For the text-containing cell, return its midpoint in [x, y] coordinate format. 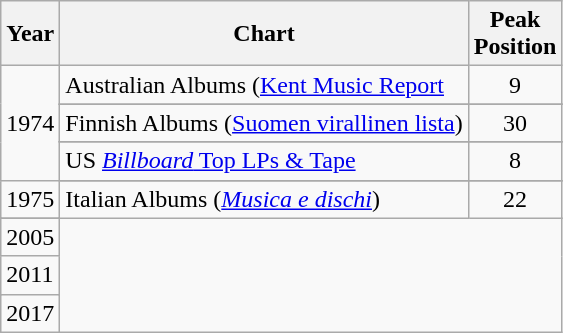
Australian Albums (Kent Music Report [264, 85]
2011 [30, 275]
8 [515, 161]
PeakPosition [515, 34]
30 [515, 123]
1974 [30, 123]
Italian Albums (Musica e dischi) [264, 199]
Year [30, 34]
2005 [30, 237]
9 [515, 85]
2017 [30, 313]
1975 [30, 199]
Chart [264, 34]
US Billboard Top LPs & Tape [264, 161]
22 [515, 199]
Finnish Albums (Suomen virallinen lista) [264, 123]
